Identify which cell holds the provided text, then report its (x, y) central coordinate. 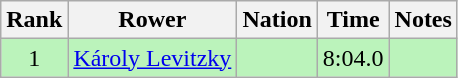
Rank (34, 20)
Nation (277, 20)
8:04.0 (353, 58)
Time (353, 20)
Notes (423, 20)
1 (34, 58)
Rower (152, 20)
Károly Levitzky (152, 58)
